Identify which cell holds the provided text, then report its (X, Y) central coordinate. 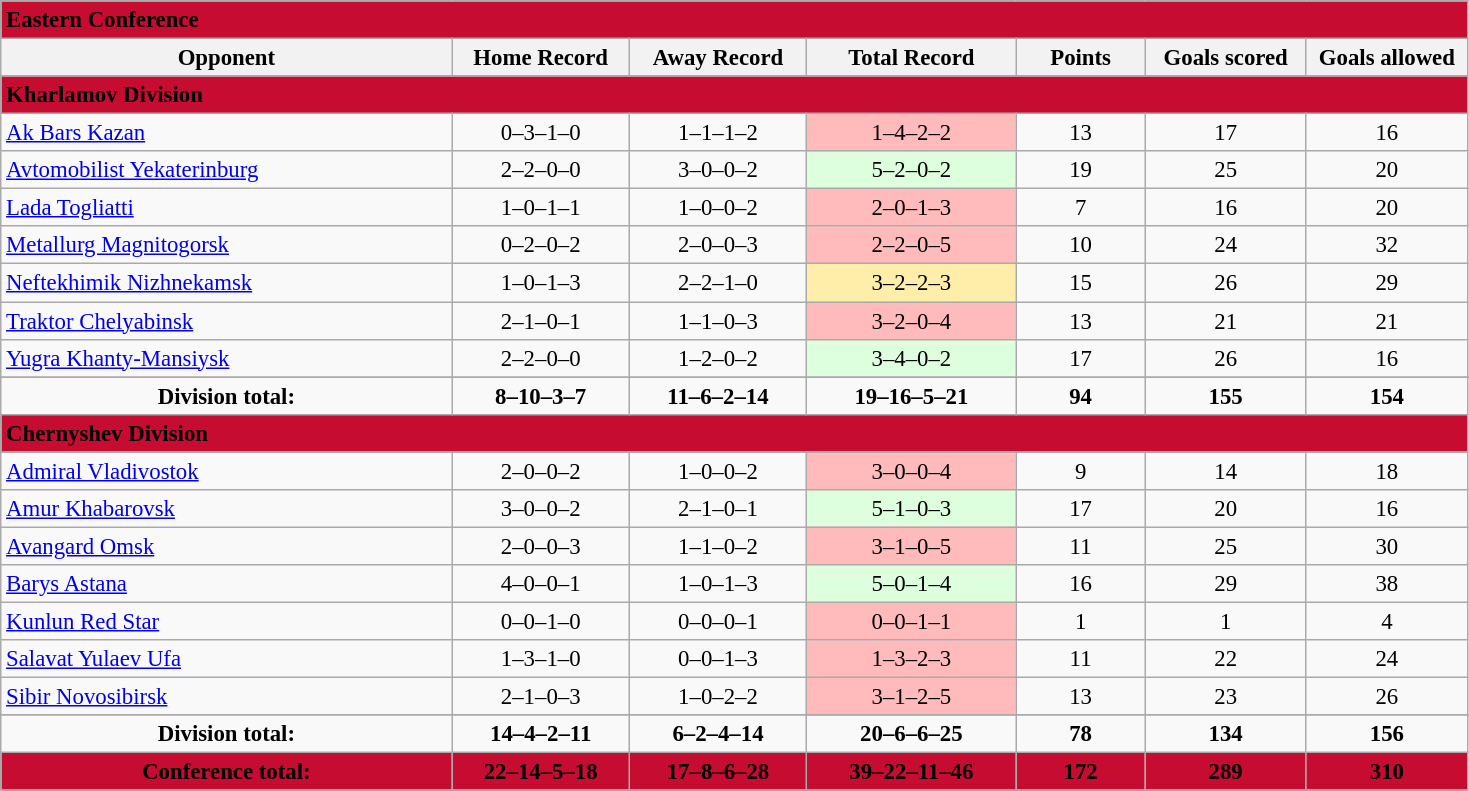
Admiral Vladivostok (226, 471)
15 (1080, 283)
0–3–1–0 (540, 133)
Home Record (540, 58)
3–0–0–4 (912, 471)
19 (1080, 170)
172 (1080, 772)
1–3–1–0 (540, 659)
Yugra Khanty-Mansiysk (226, 358)
30 (1386, 546)
23 (1226, 697)
310 (1386, 772)
Salavat Yulaev Ufa (226, 659)
Sibir Novosibirsk (226, 697)
Conference total: (226, 772)
20–6–6–25 (912, 734)
Total Record (912, 58)
Goals allowed (1386, 58)
134 (1226, 734)
0–0–1–1 (912, 621)
0–0–1–0 (540, 621)
Amur Khabarovsk (226, 509)
19–16–5–21 (912, 396)
0–2–0–2 (540, 245)
Neftekhimik Nizhnekamsk (226, 283)
14–4–2–11 (540, 734)
1–2–0–2 (718, 358)
14 (1226, 471)
9 (1080, 471)
11–6–2–14 (718, 396)
Kharlamov Division (734, 95)
18 (1386, 471)
1–1–0–2 (718, 546)
2–2–1–0 (718, 283)
Eastern Conference (734, 20)
22 (1226, 659)
1–3–2–3 (912, 659)
6–2–4–14 (718, 734)
39–22–11–46 (912, 772)
78 (1080, 734)
0–0–1–3 (718, 659)
1–0–1–1 (540, 208)
4 (1386, 621)
289 (1226, 772)
155 (1226, 396)
5–0–1–4 (912, 584)
1–4–2–2 (912, 133)
22–14–5–18 (540, 772)
0–0–0–1 (718, 621)
1–0–2–2 (718, 697)
8–10–3–7 (540, 396)
Traktor Chelyabinsk (226, 321)
4–0–0–1 (540, 584)
Points (1080, 58)
2–1–0–3 (540, 697)
38 (1386, 584)
Avtomobilist Yekaterinburg (226, 170)
Ak Bars Kazan (226, 133)
Lada Togliatti (226, 208)
3–4–0–2 (912, 358)
Opponent (226, 58)
7 (1080, 208)
94 (1080, 396)
Metallurg Magnitogorsk (226, 245)
Goals scored (1226, 58)
Chernyshev Division (734, 433)
2–2–0–5 (912, 245)
17–8–6–28 (718, 772)
3–1–0–5 (912, 546)
156 (1386, 734)
1–1–0–3 (718, 321)
10 (1080, 245)
1–1–1–2 (718, 133)
Avangard Omsk (226, 546)
154 (1386, 396)
Barys Astana (226, 584)
5–1–0–3 (912, 509)
3–2–0–4 (912, 321)
32 (1386, 245)
Away Record (718, 58)
3–2–2–3 (912, 283)
Kunlun Red Star (226, 621)
5–2–0–2 (912, 170)
3–1–2–5 (912, 697)
2–0–0–2 (540, 471)
2–0–1–3 (912, 208)
